Capture the cell that displays the provided text and extract its [X, Y] central coordinate. 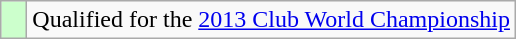
Qualified for the 2013 Club World Championship [272, 20]
